Identify which cell holds the provided text, then report its (X, Y) central coordinate. 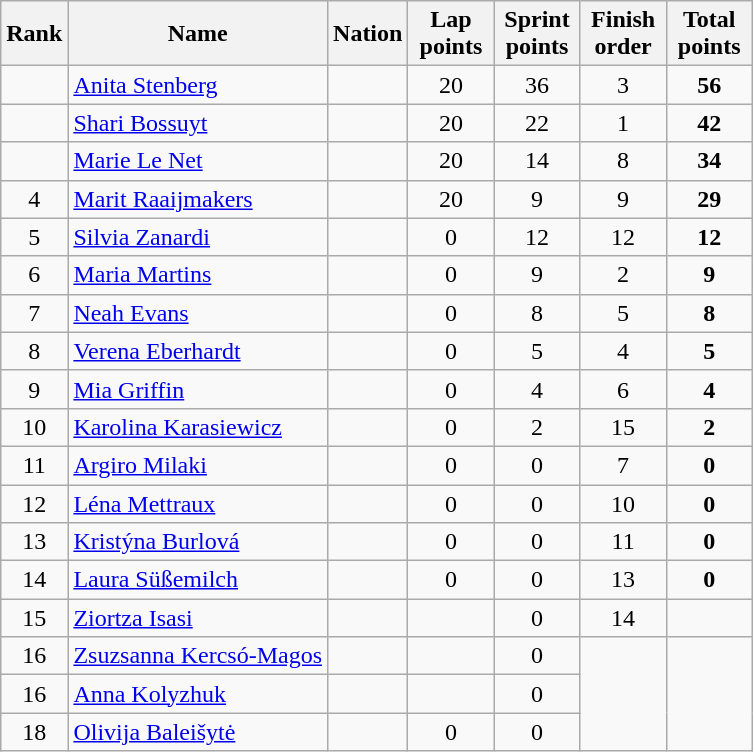
34 (709, 161)
29 (709, 199)
Silvia Zanardi (198, 237)
1 (623, 123)
Ziortza Isasi (198, 618)
Anna Kolyzhuk (198, 694)
3 (623, 85)
Sprint points (537, 34)
Kristýna Burlová (198, 542)
56 (709, 85)
Total points (709, 34)
Anita Stenberg (198, 85)
Olivija Baleišytė (198, 732)
Verena Eberhardt (198, 351)
Finish order (623, 34)
Nation (368, 34)
Zsuzsanna Kercsó-Magos (198, 656)
Argiro Milaki (198, 465)
22 (537, 123)
Neah Evans (198, 313)
Mia Griffin (198, 389)
Laura Süßemilch (198, 580)
Maria Martins (198, 275)
Karolina Karasiewicz (198, 427)
18 (34, 732)
Marit Raaijmakers (198, 199)
Léna Mettraux (198, 503)
Name (198, 34)
Lap points (451, 34)
Shari Bossuyt (198, 123)
36 (537, 85)
Rank (34, 34)
Marie Le Net (198, 161)
42 (709, 123)
